Scan for the cell matching the given text and deliver its [X, Y] coordinate at center. 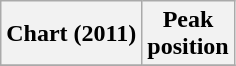
Peakposition [188, 34]
Chart (2011) [72, 34]
